Scan for the cell matching the given text and deliver its (x, y) coordinate at center. 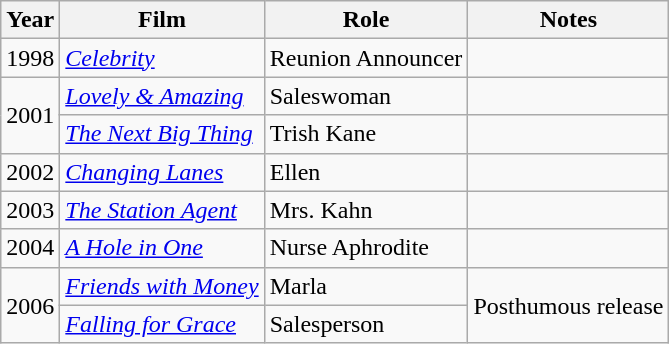
1998 (30, 58)
Notes (568, 20)
Year (30, 20)
Friends with Money (162, 286)
Changing Lanes (162, 172)
Saleswoman (366, 96)
Falling for Grace (162, 324)
Posthumous release (568, 305)
Film (162, 20)
Lovely & Amazing (162, 96)
2006 (30, 305)
Salesperson (366, 324)
Celebrity (162, 58)
A Hole in One (162, 248)
Marla (366, 286)
2001 (30, 115)
Reunion Announcer (366, 58)
Trish Kane (366, 134)
Nurse Aphrodite (366, 248)
2002 (30, 172)
Mrs. Kahn (366, 210)
2003 (30, 210)
Role (366, 20)
The Station Agent (162, 210)
The Next Big Thing (162, 134)
Ellen (366, 172)
2004 (30, 248)
